Identify which cell holds the provided text, then report its (X, Y) central coordinate. 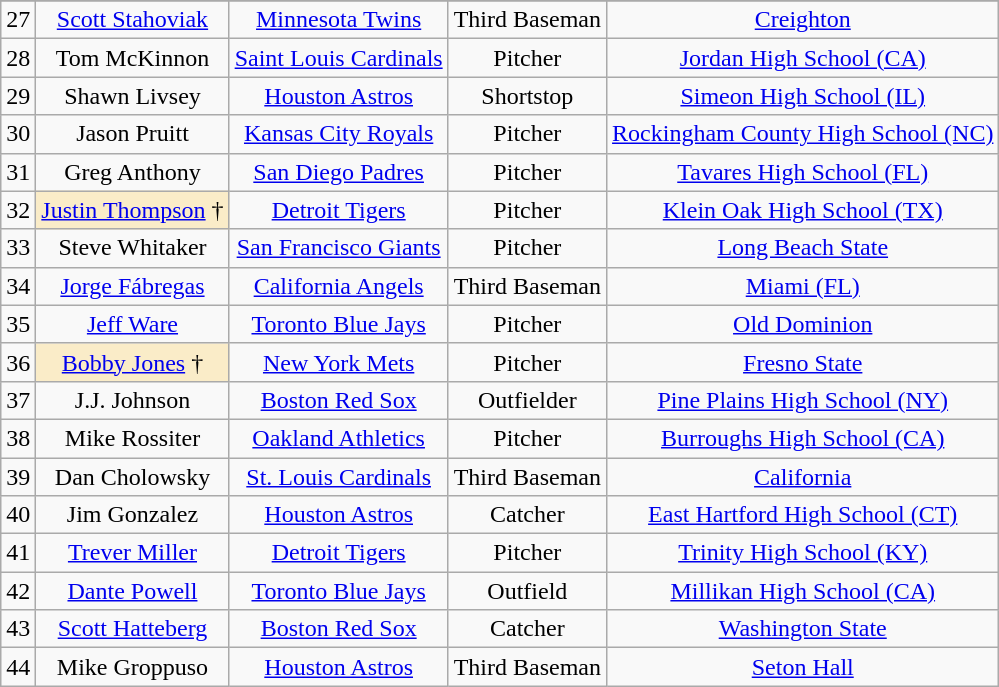
Jorge Fábregas (132, 286)
37 (18, 400)
42 (18, 591)
Kansas City Royals (338, 134)
Minnesota Twins (338, 20)
Mike Groppuso (132, 667)
29 (18, 96)
California (803, 477)
Dante Powell (132, 591)
36 (18, 362)
Seton Hall (803, 667)
34 (18, 286)
Trever Miller (132, 553)
Scott Hatteberg (132, 629)
Tom McKinnon (132, 58)
Dan Cholowsky (132, 477)
35 (18, 324)
Bobby Jones † (132, 362)
East Hartford High School (CT) (803, 515)
San Diego Padres (338, 172)
St. Louis Cardinals (338, 477)
Old Dominion (803, 324)
J.J. Johnson (132, 400)
Jordan High School (CA) (803, 58)
30 (18, 134)
New York Mets (338, 362)
41 (18, 553)
Shawn Livsey (132, 96)
Outfielder (527, 400)
Washington State (803, 629)
Miami (FL) (803, 286)
33 (18, 248)
Outfield (527, 591)
Fresno State (803, 362)
Greg Anthony (132, 172)
Burroughs High School (CA) (803, 438)
Steve Whitaker (132, 248)
Jim Gonzalez (132, 515)
Simeon High School (IL) (803, 96)
California Angels (338, 286)
Justin Thompson † (132, 210)
Jeff Ware (132, 324)
Saint Louis Cardinals (338, 58)
32 (18, 210)
Scott Stahoviak (132, 20)
Oakland Athletics (338, 438)
Trinity High School (KY) (803, 553)
44 (18, 667)
40 (18, 515)
San Francisco Giants (338, 248)
39 (18, 477)
Klein Oak High School (TX) (803, 210)
Rockingham County High School (NC) (803, 134)
43 (18, 629)
28 (18, 58)
Long Beach State (803, 248)
31 (18, 172)
Mike Rossiter (132, 438)
Creighton (803, 20)
Jason Pruitt (132, 134)
Shortstop (527, 96)
Pine Plains High School (NY) (803, 400)
38 (18, 438)
Millikan High School (CA) (803, 591)
Tavares High School (FL) (803, 172)
27 (18, 20)
